Find where the given text appears and provide that cell's center as [X, Y] coordinate. 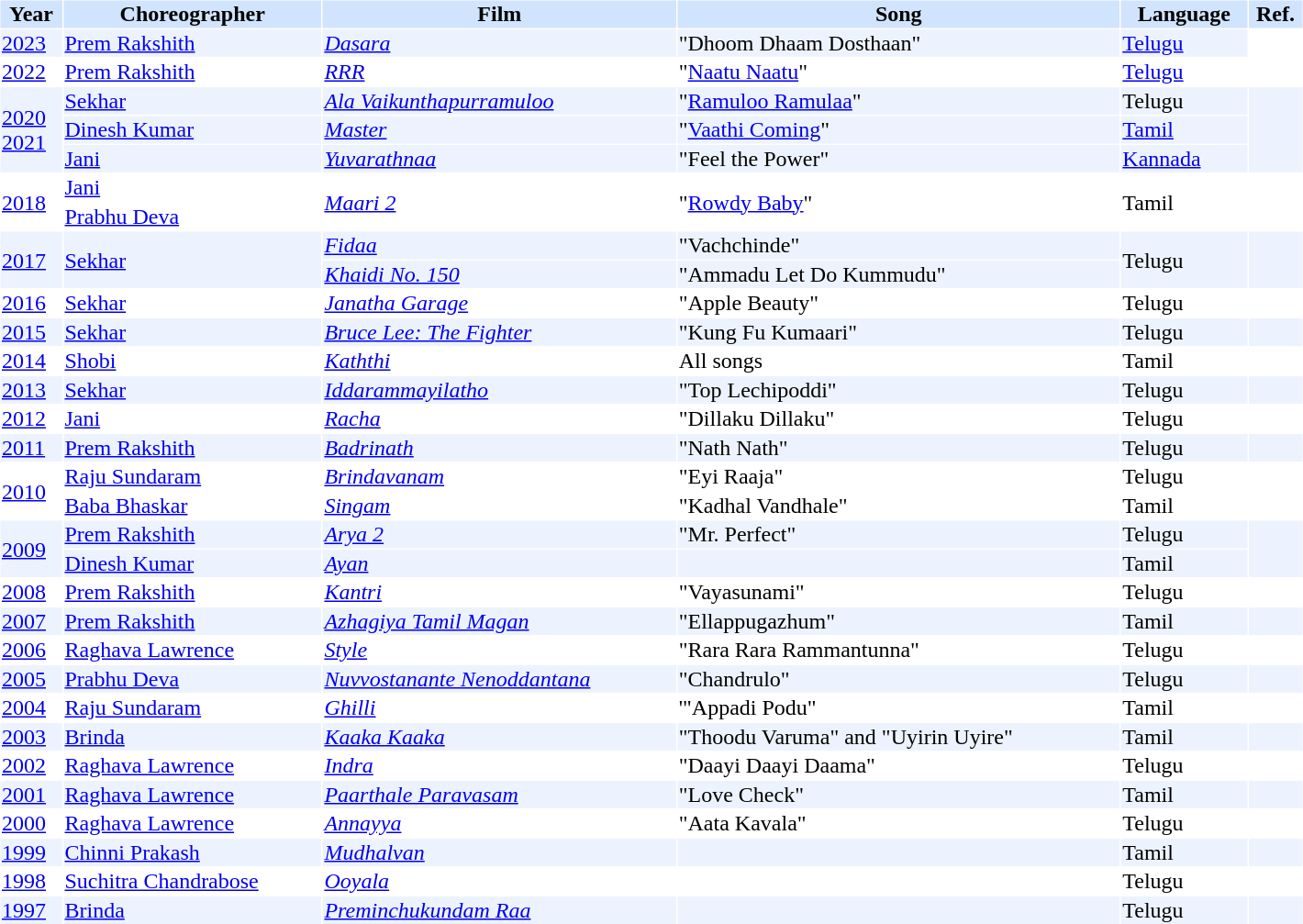
2003 [31, 737]
2020 2021 [31, 130]
"Kadhal Vandhale" [898, 506]
Film [499, 14]
"Daayi Daayi Daama" [898, 766]
2018 [31, 203]
2009 [31, 550]
All songs [898, 361]
"Rowdy Baby" [898, 203]
"Dhoom Dhaam Dosthaan" [898, 43]
2015 [31, 332]
Ayan [499, 563]
2010 [31, 491]
"Ammadu Let Do Kummudu" [898, 274]
Maari 2 [499, 203]
Preminchukundam Raa [499, 910]
"Kung Fu Kumaari" [898, 332]
Song [898, 14]
2011 [31, 448]
"Dillaku Dillaku" [898, 419]
Racha [499, 419]
2014 [31, 361]
Singam [499, 506]
Indra [499, 766]
"Rara Rara Rammantunna" [898, 651]
"Vayasunami" [898, 592]
Nuvvostanante Nenoddantana [499, 679]
Iddarammayilatho [499, 390]
Kaththi [499, 361]
Mudhalvan [499, 852]
2001 [31, 795]
Badrinath [499, 448]
2013 [31, 390]
Annayya [499, 823]
2017 [31, 260]
2000 [31, 823]
Dasara [499, 43]
2005 [31, 679]
"Nath Nath" [898, 448]
Yuvarathnaa [499, 159]
Choreographer [193, 14]
Kaaka Kaaka [499, 737]
"Thoodu Varuma" and "Uyirin Uyire" [898, 737]
"Ramuloo Ramulaa" [898, 101]
Ala Vaikunthapurramuloo [499, 101]
"Chandrulo" [898, 679]
"Vaathi Coming" [898, 129]
"Ellappugazhum" [898, 621]
Paarthale Paravasam [499, 795]
Kannada [1184, 159]
"Vachchinde" [898, 245]
Khaidi No. 150 [499, 274]
2016 [31, 304]
1999 [31, 852]
"Feel the Power" [898, 159]
2006 [31, 651]
Shobi [193, 361]
Brindavanam [499, 476]
Suchitra Chandrabose [193, 882]
2002 [31, 766]
"Mr. Perfect" [898, 535]
RRR [499, 72]
Janatha Garage [499, 304]
2022 [31, 72]
'"Appadi Podu" [898, 707]
Kantri [499, 592]
Year [31, 14]
Fidaa [499, 245]
Arya 2 [499, 535]
Azhagiya Tamil Magan [499, 621]
2023 [31, 43]
"Eyi Raaja" [898, 476]
Ref. [1275, 14]
1997 [31, 910]
"Apple Beauty" [898, 304]
Bruce Lee: The Fighter [499, 332]
Master [499, 129]
1998 [31, 882]
2004 [31, 707]
Ooyala [499, 882]
"Aata Kavala" [898, 823]
2008 [31, 592]
2012 [31, 419]
"Naatu Naatu" [898, 72]
"Love Check" [898, 795]
Baba Bhaskar [193, 506]
Chinni Prakash [193, 852]
Ghilli [499, 707]
"Top Lechipoddi" [898, 390]
Style [499, 651]
Language [1184, 14]
2007 [31, 621]
